Extract the [X, Y] coordinate from the center of the cell holding the provided text.  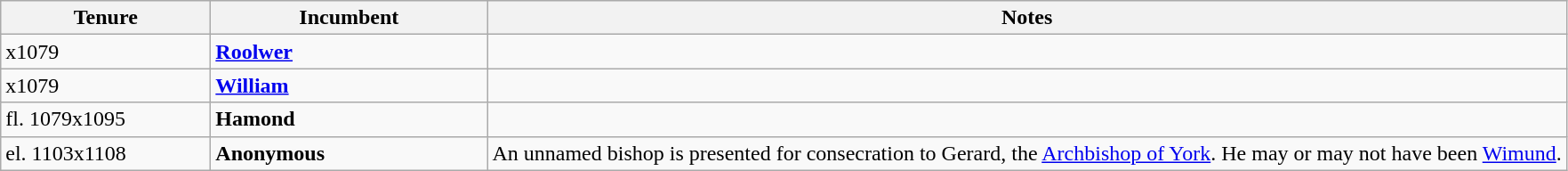
Tenure [106, 18]
fl. 1079x1095 [106, 119]
An unnamed bishop is presented for consecration to Gerard, the Archbishop of York. He may or may not have been Wimund. [1026, 153]
Roolwer [349, 52]
Hamond [349, 119]
Notes [1026, 18]
William [349, 85]
Incumbent [349, 18]
Anonymous [349, 153]
el. 1103x1108 [106, 153]
